Search for the cell housing the specified text and yield its (x, y) center coordinate. 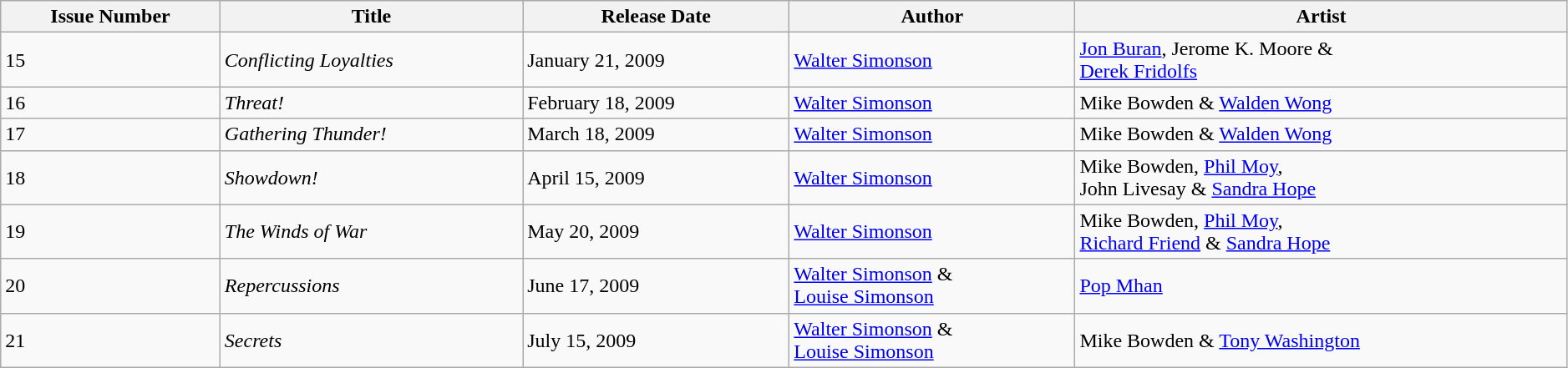
Release Date (657, 17)
15 (110, 60)
16 (110, 103)
Secrets (371, 340)
July 15, 2009 (657, 340)
Artist (1322, 17)
21 (110, 340)
Author (932, 17)
Mike Bowden & Tony Washington (1322, 340)
18 (110, 177)
Gathering Thunder! (371, 134)
Conflicting Loyalties (371, 60)
Title (371, 17)
19 (110, 232)
Threat! (371, 103)
May 20, 2009 (657, 232)
17 (110, 134)
January 21, 2009 (657, 60)
Pop Mhan (1322, 285)
Repercussions (371, 285)
Issue Number (110, 17)
Showdown! (371, 177)
June 17, 2009 (657, 285)
20 (110, 285)
February 18, 2009 (657, 103)
March 18, 2009 (657, 134)
The Winds of War (371, 232)
Mike Bowden, Phil Moy,John Livesay & Sandra Hope (1322, 177)
April 15, 2009 (657, 177)
Jon Buran, Jerome K. Moore &Derek Fridolfs (1322, 60)
Mike Bowden, Phil Moy,Richard Friend & Sandra Hope (1322, 232)
